Find where the given text appears and provide that cell's center as (x, y) coordinate. 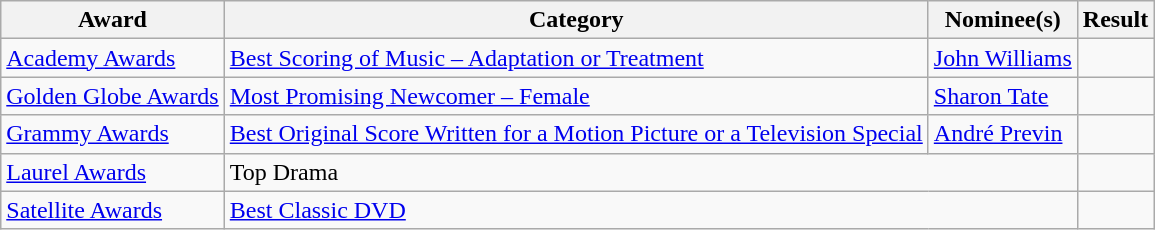
Best Classic DVD (650, 210)
Laurel Awards (113, 172)
Satellite Awards (113, 210)
Nominee(s) (1002, 20)
Best Original Score Written for a Motion Picture or a Television Special (576, 134)
Golden Globe Awards (113, 96)
Award (113, 20)
Result (1115, 20)
André Previn (1002, 134)
Best Scoring of Music – Adaptation or Treatment (576, 58)
Sharon Tate (1002, 96)
John Williams (1002, 58)
Category (576, 20)
Most Promising Newcomer – Female (576, 96)
Top Drama (650, 172)
Grammy Awards (113, 134)
Academy Awards (113, 58)
